Scan for the cell matching the given text and deliver its (x, y) coordinate at center. 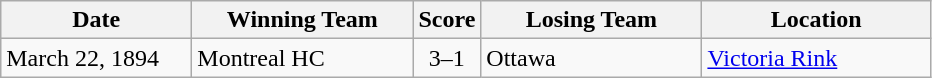
Victoria Rink (816, 58)
March 22, 1894 (96, 58)
3–1 (447, 58)
Winning Team (302, 20)
Ottawa (592, 58)
Score (447, 20)
Date (96, 20)
Losing Team (592, 20)
Montreal HC (302, 58)
Location (816, 20)
